Find where the given text appears and provide that cell's center as [x, y] coordinate. 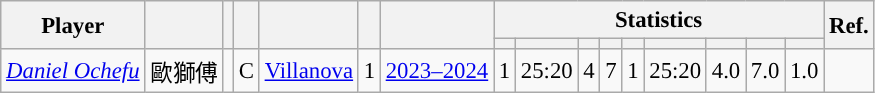
4.0 [726, 71]
Ref. [849, 25]
C [247, 71]
Daniel Ochefu [73, 71]
7.0 [766, 71]
7 [611, 71]
Statistics [659, 20]
4 [589, 71]
2023–2024 [436, 71]
Player [73, 25]
歐獅傅 [184, 71]
Villanova [308, 71]
1.0 [804, 71]
